Extract the [x, y] coordinate from the center of the cell holding the provided text.  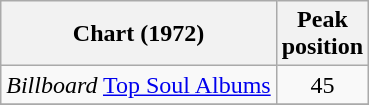
Peakposition [322, 34]
45 [322, 85]
Billboard Top Soul Albums [138, 85]
Chart (1972) [138, 34]
